From the cell containing the given text, extract its center point as [X, Y] coordinate. 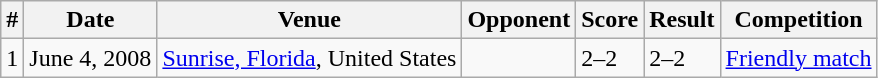
Competition [798, 20]
Opponent [519, 20]
Date [90, 20]
Result [682, 20]
June 4, 2008 [90, 58]
Score [610, 20]
Venue [310, 20]
Friendly match [798, 58]
Sunrise, Florida, United States [310, 58]
# [12, 20]
1 [12, 58]
